Identify which cell holds the provided text, then report its (x, y) central coordinate. 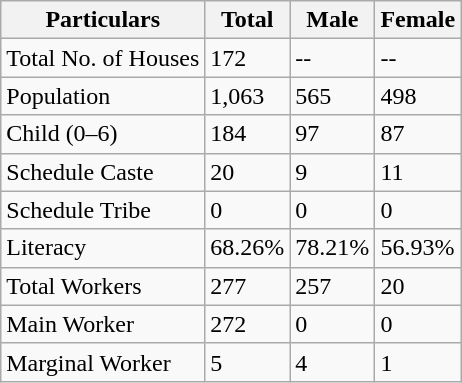
9 (332, 172)
498 (418, 96)
Total Workers (103, 286)
565 (332, 96)
Schedule Tribe (103, 210)
Population (103, 96)
11 (418, 172)
78.21% (332, 248)
97 (332, 134)
Male (332, 20)
Particulars (103, 20)
87 (418, 134)
Total No. of Houses (103, 58)
1,063 (248, 96)
Marginal Worker (103, 362)
Child (0–6) (103, 134)
4 (332, 362)
Total (248, 20)
172 (248, 58)
56.93% (418, 248)
Main Worker (103, 324)
277 (248, 286)
Literacy (103, 248)
257 (332, 286)
Female (418, 20)
Schedule Caste (103, 172)
68.26% (248, 248)
272 (248, 324)
5 (248, 362)
184 (248, 134)
1 (418, 362)
